Identify which cell holds the provided text, then report its (x, y) central coordinate. 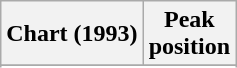
Peak position (189, 34)
Chart (1993) (72, 34)
